Capture the cell that displays the provided text and extract its [X, Y] central coordinate. 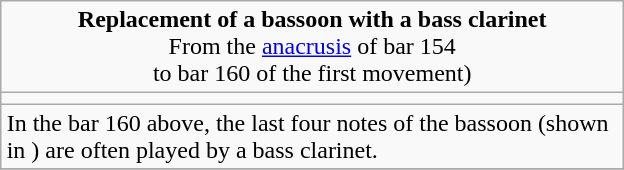
Replacement of a bassoon with a bass clarinetFrom the anacrusis of bar 154to bar 160 of the first movement) [312, 47]
In the bar 160 above, the last four notes of the bassoon (shown in ) are often played by a bass clarinet. [312, 136]
